Identify which cell holds the provided text, then report its (X, Y) central coordinate. 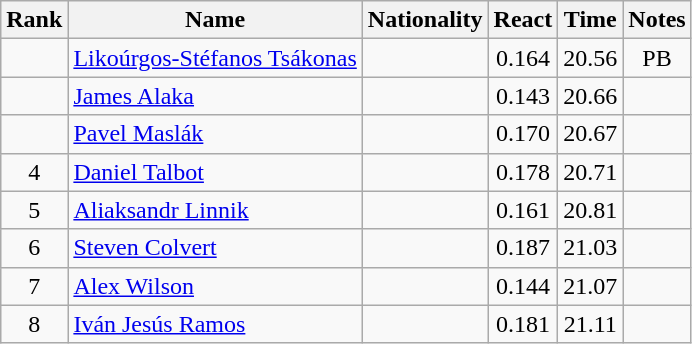
6 (34, 248)
20.81 (590, 210)
4 (34, 172)
React (523, 20)
0.187 (523, 248)
0.143 (523, 96)
Pavel Maslák (215, 134)
Nationality (425, 20)
20.56 (590, 58)
0.170 (523, 134)
21.11 (590, 324)
James Alaka (215, 96)
21.03 (590, 248)
20.66 (590, 96)
Likoúrgos-Stéfanos Tsákonas (215, 58)
7 (34, 286)
Time (590, 20)
20.71 (590, 172)
20.67 (590, 134)
8 (34, 324)
Aliaksandr Linnik (215, 210)
0.164 (523, 58)
21.07 (590, 286)
0.178 (523, 172)
Alex Wilson (215, 286)
5 (34, 210)
Steven Colvert (215, 248)
0.181 (523, 324)
Daniel Talbot (215, 172)
Name (215, 20)
0.161 (523, 210)
0.144 (523, 286)
Rank (34, 20)
PB (657, 58)
Notes (657, 20)
Iván Jesús Ramos (215, 324)
